Extract the (x, y) coordinate from the center of the cell holding the provided text.  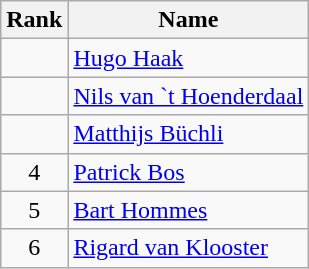
6 (34, 248)
Matthijs Büchli (188, 134)
5 (34, 210)
Rank (34, 20)
Name (188, 20)
Nils van `t Hoenderdaal (188, 96)
Hugo Haak (188, 58)
Bart Hommes (188, 210)
Rigard van Klooster (188, 248)
Patrick Bos (188, 172)
4 (34, 172)
